Search for the cell housing the specified text and yield its (X, Y) center coordinate. 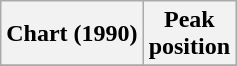
Peakposition (189, 34)
Chart (1990) (72, 34)
